For the text-containing cell, return its midpoint in [X, Y] coordinate format. 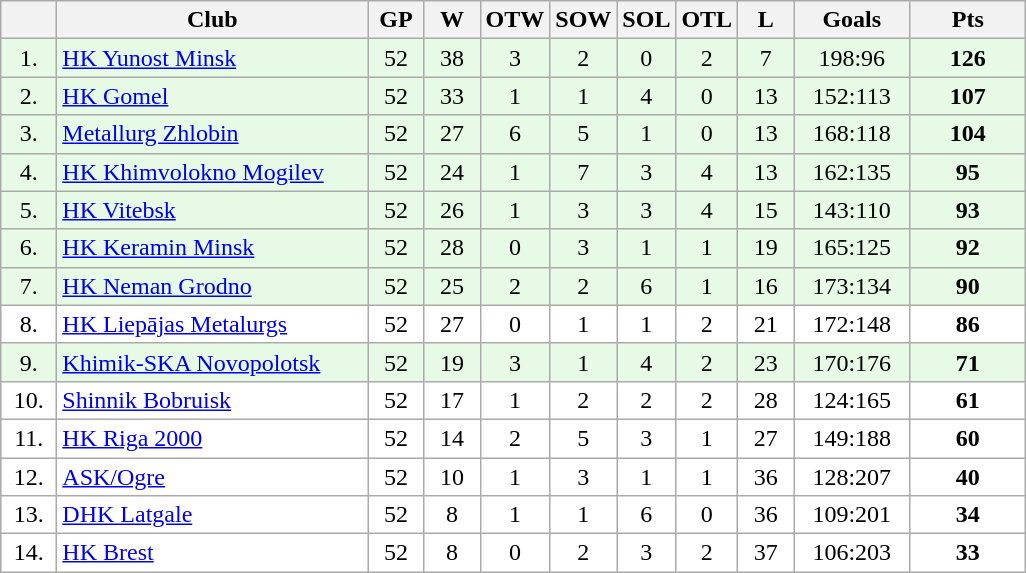
Goals [852, 20]
Shinnik Bobruisk [212, 400]
124:165 [852, 400]
34 [968, 515]
HK Yunost Minsk [212, 58]
16 [766, 286]
4. [29, 172]
Pts [968, 20]
149:188 [852, 438]
3. [29, 134]
HK Vitebsk [212, 210]
61 [968, 400]
162:135 [852, 172]
14. [29, 553]
93 [968, 210]
9. [29, 362]
6. [29, 248]
Metallurg Zhlobin [212, 134]
17 [452, 400]
W [452, 20]
95 [968, 172]
86 [968, 324]
Khimik-SKA Novopolotsk [212, 362]
109:201 [852, 515]
25 [452, 286]
DHK Latgale [212, 515]
38 [452, 58]
HK Gomel [212, 96]
8. [29, 324]
152:113 [852, 96]
ASK/Ogre [212, 477]
SOL [646, 20]
10. [29, 400]
10 [452, 477]
198:96 [852, 58]
L [766, 20]
172:148 [852, 324]
104 [968, 134]
23 [766, 362]
14 [452, 438]
13. [29, 515]
128:207 [852, 477]
40 [968, 477]
126 [968, 58]
90 [968, 286]
OTW [515, 20]
106:203 [852, 553]
165:125 [852, 248]
143:110 [852, 210]
12. [29, 477]
HK Riga 2000 [212, 438]
GP [396, 20]
HK Liepājas Metalurgs [212, 324]
92 [968, 248]
HK Brest [212, 553]
SOW [584, 20]
170:176 [852, 362]
60 [968, 438]
2. [29, 96]
107 [968, 96]
1. [29, 58]
HK Keramin Minsk [212, 248]
HK Neman Grodno [212, 286]
168:118 [852, 134]
5. [29, 210]
HK Khimvolokno Mogilev [212, 172]
OTL [707, 20]
21 [766, 324]
11. [29, 438]
173:134 [852, 286]
26 [452, 210]
71 [968, 362]
7. [29, 286]
24 [452, 172]
37 [766, 553]
15 [766, 210]
Club [212, 20]
